Locate the cell with the specified text and output its [X, Y] center coordinate. 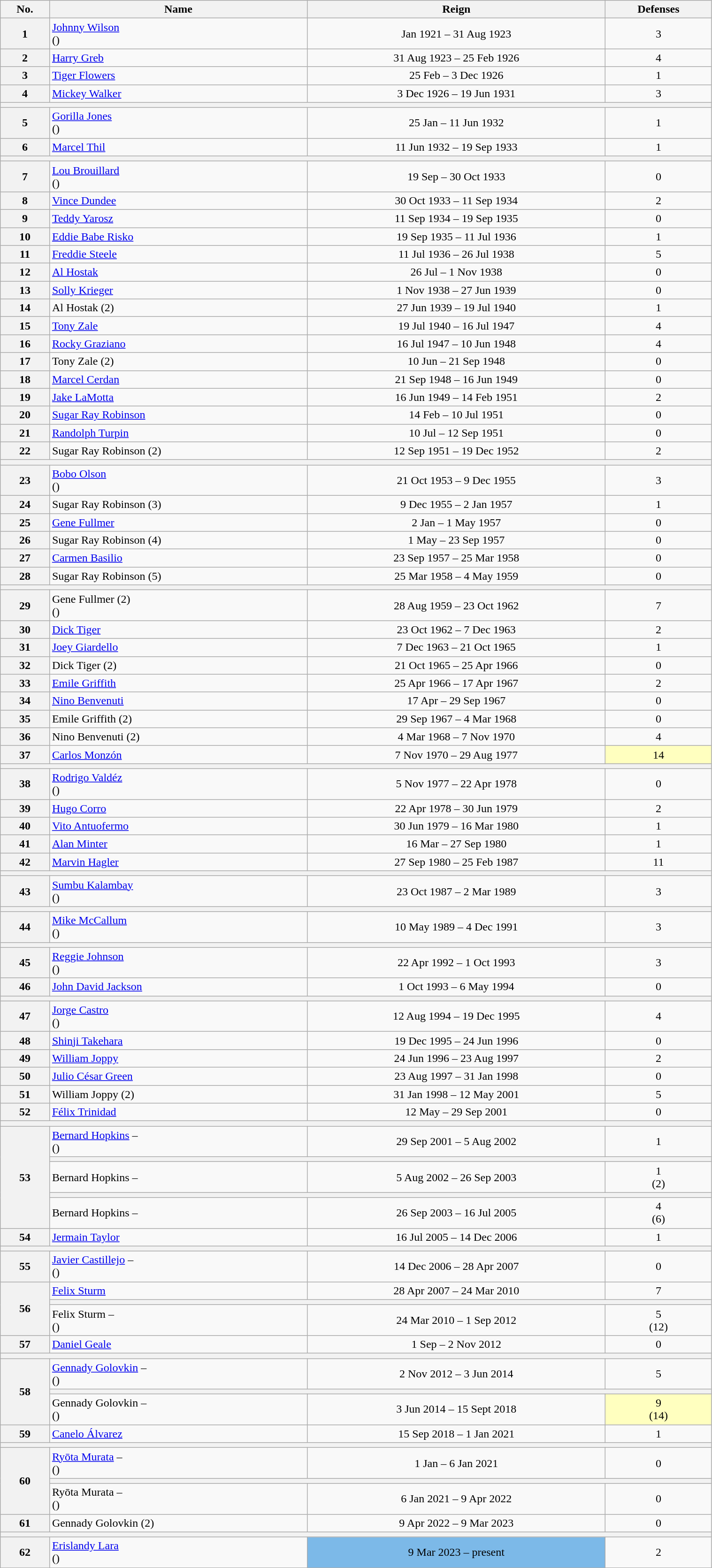
Bobo Olson() [178, 480]
Mike McCallum() [178, 927]
9 [25, 218]
6 Jan 2021 – 9 Apr 2022 [456, 1499]
4(6) [658, 1213]
11 Sep 1934 – 19 Sep 1935 [456, 218]
55 [25, 1267]
Felix Sturm – () [178, 1320]
4 Mar 1968 – 7 Nov 1970 [456, 737]
50 [25, 1076]
3 Jun 2014 – 15 Sept 2018 [456, 1409]
16 Jul 2005 – 14 Dec 2006 [456, 1237]
30 [25, 630]
1 Oct 1993 – 6 May 1994 [456, 987]
40 [25, 826]
Alan Minter [178, 844]
20 [25, 415]
43 [25, 891]
Harry Greb [178, 58]
Emile Griffith [178, 683]
Marcel Cerdan [178, 379]
57 [25, 1344]
Marcel Thil [178, 147]
23 Aug 1997 – 31 Jan 1998 [456, 1076]
Vince Dundee [178, 200]
Hugo Corro [178, 808]
John David Jackson [178, 987]
Jan 1921 – 31 Aug 1923 [456, 34]
18 [25, 379]
23 [25, 480]
48 [25, 1040]
Sumbu Kalambay() [178, 891]
Carmen Basilio [178, 558]
Emile Griffith (2) [178, 719]
Name [178, 9]
49 [25, 1058]
Sugar Ray Robinson [178, 415]
Nino Benvenuti (2) [178, 737]
7 Nov 1970 – 29 Aug 1977 [456, 754]
Gorilla Jones() [178, 123]
7 Dec 1963 – 21 Oct 1965 [456, 647]
Jorge Castro() [178, 1016]
Jake LaMotta [178, 397]
13 [25, 290]
33 [25, 683]
14 Dec 2006 – 28 Apr 2007 [456, 1267]
17 [25, 361]
Canelo Álvarez [178, 1434]
28 Apr 2007 – 24 Mar 2010 [456, 1291]
Julio César Green [178, 1076]
10 [25, 236]
Dick Tiger (2) [178, 665]
Teddy Yarosz [178, 218]
5 Aug 2002 – 26 Sep 2003 [456, 1177]
Shinji Takehara [178, 1040]
19 Sep – 30 Oct 1933 [456, 177]
14 Feb – 10 Jul 1951 [456, 415]
Tony Zale [178, 326]
46 [25, 987]
42 [25, 862]
Reggie Johnson() [178, 962]
Randolph Turpin [178, 433]
11 Jun 1932 – 19 Sep 1933 [456, 147]
23 Sep 1957 – 25 Mar 1958 [456, 558]
19 Dec 1995 – 24 Jun 1996 [456, 1040]
1(2) [658, 1177]
Freddie Steele [178, 254]
29 Sep 2001 – 5 Aug 2002 [456, 1142]
58 [25, 1391]
5 Nov 1977 – 22 Apr 1978 [456, 784]
Félix Trinidad [178, 1112]
41 [25, 844]
61 [25, 1523]
Rodrigo Valdéz() [178, 784]
21 Oct 1965 – 25 Apr 1966 [456, 665]
31 Jan 1998 – 12 May 2001 [456, 1094]
45 [25, 962]
17 Apr – 29 Sep 1967 [456, 701]
15 [25, 326]
10 May 1989 – 4 Dec 1991 [456, 927]
26 [25, 540]
21 [25, 433]
1 Nov 1938 – 27 Jun 1939 [456, 290]
56 [25, 1308]
12 [25, 272]
9(14) [658, 1409]
47 [25, 1016]
9 Mar 2023 – present [456, 1552]
Nino Benvenuti [178, 701]
Bernard Hopkins – () [178, 1142]
3 Dec 1926 – 19 Jun 1931 [456, 93]
Sugar Ray Robinson (3) [178, 504]
Johnny Wilson() [178, 34]
1 May – 23 Sep 1957 [456, 540]
Gene Fullmer (2)() [178, 606]
Sugar Ray Robinson (4) [178, 540]
Tiger Flowers [178, 76]
William Joppy [178, 1058]
23 Oct 1987 – 2 Mar 1989 [456, 891]
Marvin Hagler [178, 862]
39 [25, 808]
22 [25, 451]
30 Jun 1979 – 16 Mar 1980 [456, 826]
5(12) [658, 1320]
27 Sep 1980 – 25 Feb 1987 [456, 862]
11 Jul 1936 – 26 Jul 1938 [456, 254]
28 Aug 1959 – 23 Oct 1962 [456, 606]
21 Oct 1953 – 9 Dec 1955 [456, 480]
25 Apr 1966 – 17 Apr 1967 [456, 683]
Al Hostak (2) [178, 308]
34 [25, 701]
12 May – 29 Sep 2001 [456, 1112]
Defenses [658, 9]
16 Jun 1949 – 14 Feb 1951 [456, 397]
25 Mar 1958 – 4 May 1959 [456, 576]
12 Sep 1951 – 19 Dec 1952 [456, 451]
24 Mar 2010 – 1 Sep 2012 [456, 1320]
19 [25, 397]
Jermain Taylor [178, 1237]
16 Jul 1947 – 10 Jun 1948 [456, 344]
21 Sep 1948 – 16 Jun 1949 [456, 379]
Gennady Golovkin (2) [178, 1523]
2 Nov 2012 – 3 Jun 2014 [456, 1374]
2 Jan – 1 May 1957 [456, 523]
10 Jul – 12 Sep 1951 [456, 433]
12 Aug 1994 – 19 Dec 1995 [456, 1016]
No. [25, 9]
Tony Zale (2) [178, 361]
51 [25, 1094]
1 Jan – 6 Jan 2021 [456, 1463]
29 Sep 1967 – 4 Mar 1968 [456, 719]
Al Hostak [178, 272]
15 Sep 2018 – 1 Jan 2021 [456, 1434]
54 [25, 1237]
22 Apr 1978 – 30 Jun 1979 [456, 808]
10 Jun – 21 Sep 1948 [456, 361]
35 [25, 719]
24 [25, 504]
Mickey Walker [178, 93]
William Joppy (2) [178, 1094]
25 Feb – 3 Dec 1926 [456, 76]
36 [25, 737]
Joey Giardello [178, 647]
8 [25, 200]
23 Oct 1962 – 7 Dec 1963 [456, 630]
26 Sep 2003 – 16 Jul 2005 [456, 1213]
Solly Krieger [178, 290]
44 [25, 927]
Gene Fullmer [178, 523]
22 Apr 1992 – 1 Oct 1993 [456, 962]
Sugar Ray Robinson (5) [178, 576]
31 Aug 1923 – 25 Feb 1926 [456, 58]
Javier Castillejo – () [178, 1267]
Daniel Geale [178, 1344]
62 [25, 1552]
27 Jun 1939 – 19 Jul 1940 [456, 308]
19 Sep 1935 – 11 Jul 1936 [456, 236]
30 Oct 1933 – 11 Sep 1934 [456, 200]
25 [25, 523]
26 Jul – 1 Nov 1938 [456, 272]
19 Jul 1940 – 16 Jul 1947 [456, 326]
37 [25, 754]
24 Jun 1996 – 23 Aug 1997 [456, 1058]
25 Jan – 11 Jun 1932 [456, 123]
16 Mar – 27 Sep 1980 [456, 844]
Carlos Monzón [178, 754]
Felix Sturm [178, 1291]
Rocky Graziano [178, 344]
53 [25, 1177]
16 [25, 344]
6 [25, 147]
9 Apr 2022 – 9 Mar 2023 [456, 1523]
Dick Tiger [178, 630]
60 [25, 1481]
Erislandy Lara() [178, 1552]
Sugar Ray Robinson (2) [178, 451]
29 [25, 606]
Eddie Babe Risko [178, 236]
32 [25, 665]
59 [25, 1434]
Vito Antuofermo [178, 826]
28 [25, 576]
9 Dec 1955 – 2 Jan 1957 [456, 504]
1 Sep – 2 Nov 2012 [456, 1344]
38 [25, 784]
52 [25, 1112]
27 [25, 558]
Reign [456, 9]
31 [25, 647]
Lou Brouillard() [178, 177]
